Return [x, y] of the center of cell containing provided text 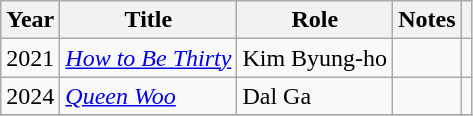
Year [30, 20]
Role [315, 20]
Dal Ga [315, 96]
Kim Byung-ho [315, 58]
2024 [30, 96]
Title [148, 20]
Notes [427, 20]
How to Be Thirty [148, 58]
2021 [30, 58]
Queen Woo [148, 96]
